For the text-containing cell, return its midpoint in (X, Y) coordinate format. 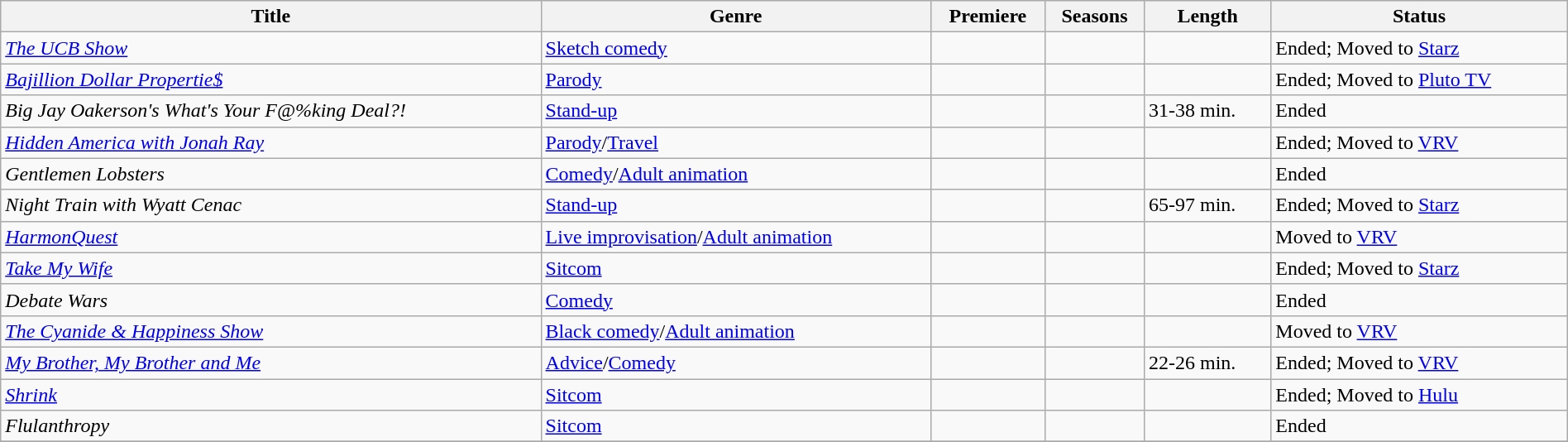
Big Jay Oakerson's What's Your F@%king Deal?! (271, 111)
The UCB Show (271, 48)
Gentlemen Lobsters (271, 174)
Sketch comedy (736, 48)
Advice/Comedy (736, 363)
The Cyanide & Happiness Show (271, 331)
Black comedy/Adult animation (736, 331)
Hidden America with Jonah Ray (271, 142)
Comedy (736, 300)
Shrink (271, 395)
65-97 min. (1207, 205)
22-26 min. (1207, 363)
Title (271, 17)
Ended; Moved to Pluto TV (1419, 79)
Night Train with Wyatt Cenac (271, 205)
Seasons (1094, 17)
Flulanthropy (271, 426)
HarmonQuest (271, 237)
Ended; Moved to Hulu (1419, 395)
Comedy/Adult animation (736, 174)
Genre (736, 17)
Length (1207, 17)
Bajillion Dollar Propertie$ (271, 79)
Premiere (987, 17)
Status (1419, 17)
Parody (736, 79)
Live improvisation/Adult animation (736, 237)
Debate Wars (271, 300)
Take My Wife (271, 268)
Parody/Travel (736, 142)
31-38 min. (1207, 111)
My Brother, My Brother and Me (271, 363)
